From the cell containing the given text, extract its center point as [x, y] coordinate. 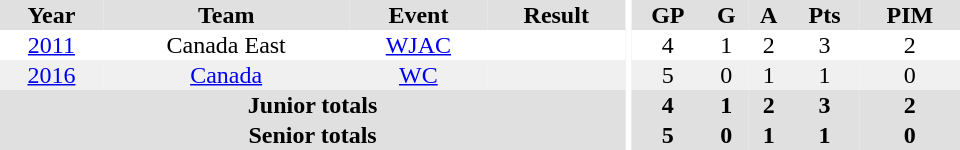
WJAC [418, 45]
PIM [910, 15]
Canada East [226, 45]
Year [52, 15]
Junior totals [312, 105]
G [726, 15]
Canada [226, 75]
Event [418, 15]
2016 [52, 75]
2011 [52, 45]
A [768, 15]
GP [668, 15]
Pts [824, 15]
Senior totals [312, 135]
Result [556, 15]
WC [418, 75]
Team [226, 15]
